From the cell containing the given text, extract its center point as (x, y) coordinate. 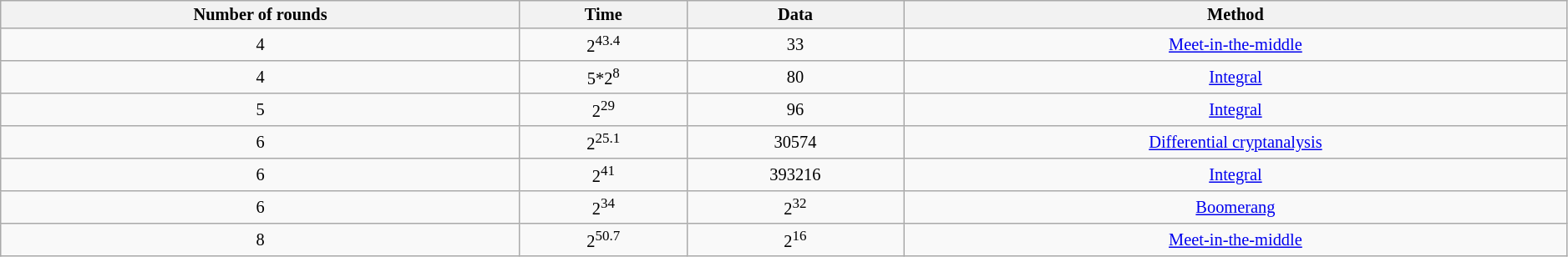
5*28 (603, 77)
Method (1236, 14)
232 (795, 207)
Time (603, 14)
Boomerang (1236, 207)
225.1 (603, 142)
216 (795, 240)
250.7 (603, 240)
229 (603, 110)
8 (261, 240)
33 (795, 45)
Data (795, 14)
Number of rounds (261, 14)
96 (795, 110)
234 (603, 207)
Differential cryptanalysis (1236, 142)
5 (261, 110)
241 (603, 175)
80 (795, 77)
393216 (795, 175)
243.4 (603, 45)
30574 (795, 142)
